Provide the [x, y] coordinate of the cell's center where the given text is located.  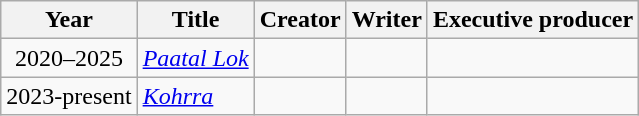
Executive producer [532, 20]
Creator [300, 20]
2023-present [69, 96]
Kohrra [196, 96]
Title [196, 20]
Year [69, 20]
Writer [386, 20]
2020–2025 [69, 58]
Paatal Lok [196, 58]
